Provide the (x, y) coordinate of the cell's center where the given text is located.  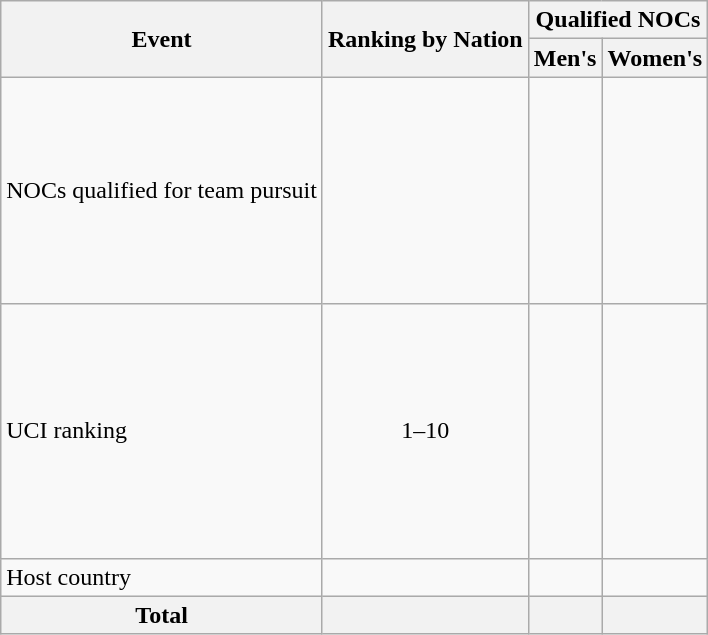
Ranking by Nation (425, 39)
Qualified NOCs (618, 20)
Total (162, 615)
1–10 (425, 431)
UCI ranking (162, 431)
Men's (565, 58)
Host country (162, 577)
NOCs qualified for team pursuit (162, 190)
Event (162, 39)
Women's (655, 58)
